Scan for the cell matching the given text and deliver its (X, Y) coordinate at center. 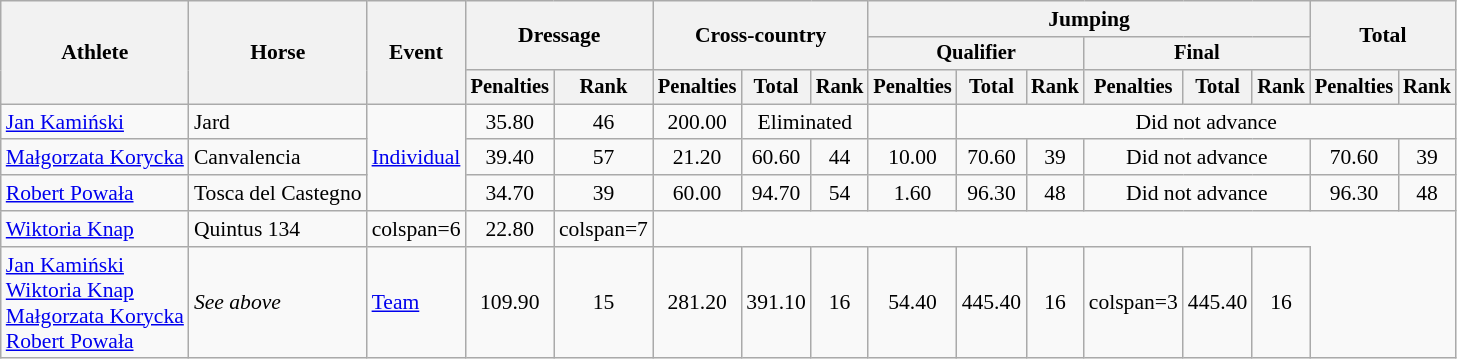
44 (840, 158)
281.20 (697, 303)
60.00 (697, 193)
54 (840, 193)
Dressage (560, 36)
Eliminated (804, 122)
Canvalencia (278, 158)
Event (416, 52)
109.90 (510, 303)
10.00 (912, 158)
Qualifier (976, 54)
21.20 (697, 158)
colspan=3 (1134, 303)
94.70 (776, 193)
Jumping (1089, 19)
Tosca del Castegno (278, 193)
Małgorzata Korycka (95, 158)
Quintus 134 (278, 229)
22.80 (510, 229)
Jan KamińskiWiktoria KnapMałgorzata KoryckaRobert Powała (95, 303)
39.40 (510, 158)
Jard (278, 122)
colspan=6 (416, 229)
57 (604, 158)
35.80 (510, 122)
Individual (416, 158)
15 (604, 303)
Team (416, 303)
46 (604, 122)
34.70 (510, 193)
Final (1197, 54)
391.10 (776, 303)
Cross-country (760, 36)
1.60 (912, 193)
colspan=7 (604, 229)
Wiktoria Knap (95, 229)
54.40 (912, 303)
Athlete (95, 52)
See above (278, 303)
Horse (278, 52)
Jan Kamiński (95, 122)
60.60 (776, 158)
200.00 (697, 122)
Robert Powała (95, 193)
